Pinpoint the cell where the given text exists, returning its (x, y) midpoint coordinate. 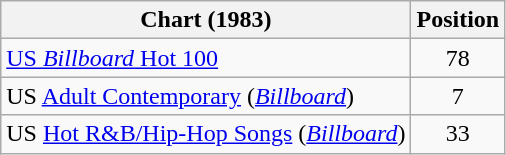
US Hot R&B/Hip-Hop Songs (Billboard) (206, 134)
Position (458, 20)
Chart (1983) (206, 20)
US Billboard Hot 100 (206, 58)
78 (458, 58)
US Adult Contemporary (Billboard) (206, 96)
33 (458, 134)
7 (458, 96)
